Find where the given text appears and provide that cell's center as [x, y] coordinate. 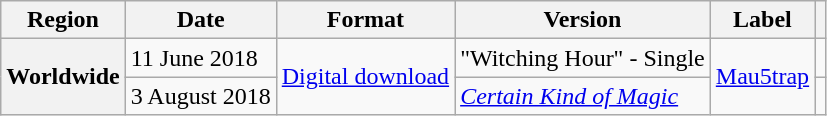
Region [63, 20]
3 August 2018 [200, 96]
Version [583, 20]
Mau5trap [762, 77]
"Witching Hour" - Single [583, 58]
Certain Kind of Magic [583, 96]
Worldwide [63, 77]
Format [365, 20]
Date [200, 20]
Digital download [365, 77]
Label [762, 20]
11 June 2018 [200, 58]
